Provide the (X, Y) coordinate of the cell's center where the given text is located.  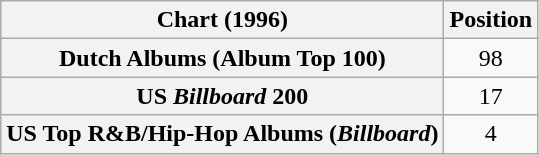
Position (491, 20)
US Top R&B/Hip-Hop Albums (Billboard) (222, 134)
Dutch Albums (Album Top 100) (222, 58)
98 (491, 58)
17 (491, 96)
US Billboard 200 (222, 96)
4 (491, 134)
Chart (1996) (222, 20)
